Identify which cell holds the provided text, then report its [X, Y] central coordinate. 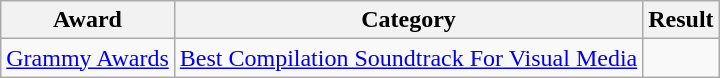
Grammy Awards [88, 58]
Award [88, 20]
Result [681, 20]
Category [408, 20]
Best Compilation Soundtrack For Visual Media [408, 58]
